Extract the (X, Y) coordinate from the center of the cell holding the provided text.  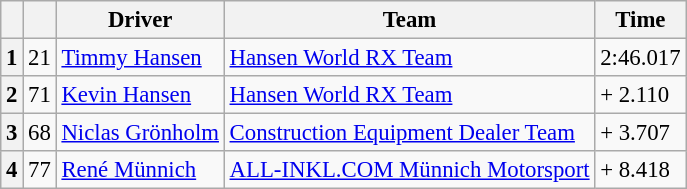
+ 8.418 (640, 170)
2 (12, 95)
1 (12, 58)
77 (40, 170)
Niclas Grönholm (140, 133)
Driver (140, 20)
Kevin Hansen (140, 95)
71 (40, 95)
Team (410, 20)
Construction Equipment Dealer Team (410, 133)
ALL-INKL.COM Münnich Motorsport (410, 170)
4 (12, 170)
Time (640, 20)
21 (40, 58)
+ 3.707 (640, 133)
2:46.017 (640, 58)
René Münnich (140, 170)
3 (12, 133)
68 (40, 133)
+ 2.110 (640, 95)
Timmy Hansen (140, 58)
